For the text-containing cell, return its midpoint in (x, y) coordinate format. 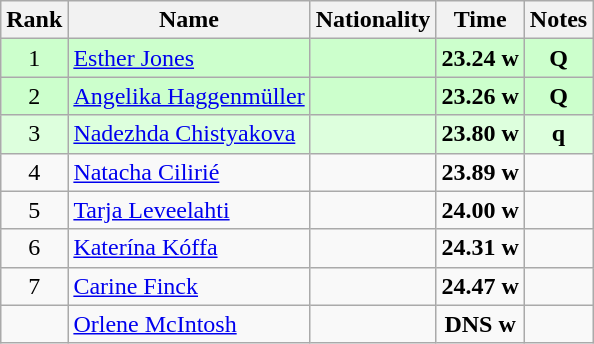
Angelika Haggenmüller (189, 96)
7 (34, 286)
24.00 w (480, 210)
Katerína Kóffa (189, 248)
DNS w (480, 324)
Nationality (373, 20)
Carine Finck (189, 286)
Tarja Leveelahti (189, 210)
23.89 w (480, 172)
24.31 w (480, 248)
2 (34, 96)
23.24 w (480, 58)
q (558, 134)
6 (34, 248)
Rank (34, 20)
3 (34, 134)
24.47 w (480, 286)
Esther Jones (189, 58)
Natacha Cilirié (189, 172)
Notes (558, 20)
23.26 w (480, 96)
1 (34, 58)
Name (189, 20)
Time (480, 20)
Orlene McIntosh (189, 324)
23.80 w (480, 134)
Nadezhda Chistyakova (189, 134)
4 (34, 172)
5 (34, 210)
